For the text-containing cell, return its midpoint in (x, y) coordinate format. 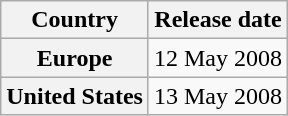
Release date (218, 20)
13 May 2008 (218, 96)
Country (75, 20)
Europe (75, 58)
United States (75, 96)
12 May 2008 (218, 58)
